Scan for the cell matching the given text and deliver its [x, y] coordinate at center. 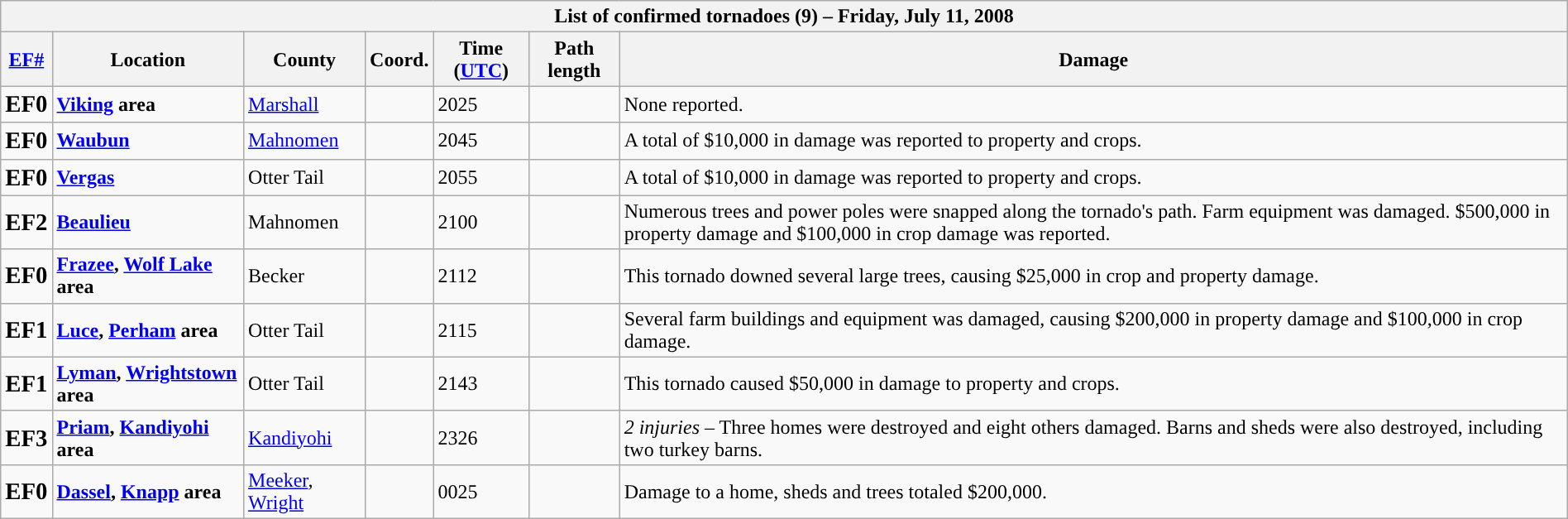
EF# [26, 60]
This tornado downed several large trees, causing $25,000 in crop and property damage. [1093, 276]
Time (UTC) [481, 60]
List of confirmed tornadoes (9) – Friday, July 11, 2008 [784, 17]
Priam, Kandiyohi area [148, 437]
EF2 [26, 222]
2326 [481, 437]
Dassel, Knapp area [148, 492]
Luce, Perham area [148, 329]
Becker [304, 276]
2055 [481, 177]
Waubun [148, 141]
2143 [481, 384]
Meeker, Wright [304, 492]
Coord. [399, 60]
This tornado caused $50,000 in damage to property and crops. [1093, 384]
Path length [574, 60]
Beaulieu [148, 222]
Damage to a home, sheds and trees totaled $200,000. [1093, 492]
2025 [481, 104]
0025 [481, 492]
Kandiyohi [304, 437]
Lyman, Wrightstown area [148, 384]
Location [148, 60]
Marshall [304, 104]
Several farm buildings and equipment was damaged, causing $200,000 in property damage and $100,000 in crop damage. [1093, 329]
2115 [481, 329]
2 injuries – Three homes were destroyed and eight others damaged. Barns and sheds were also destroyed, including two turkey barns. [1093, 437]
EF3 [26, 437]
2100 [481, 222]
None reported. [1093, 104]
Damage [1093, 60]
2045 [481, 141]
Vergas [148, 177]
Frazee, Wolf Lake area [148, 276]
Viking area [148, 104]
2112 [481, 276]
County [304, 60]
